Scan for the cell matching the given text and deliver its [x, y] coordinate at center. 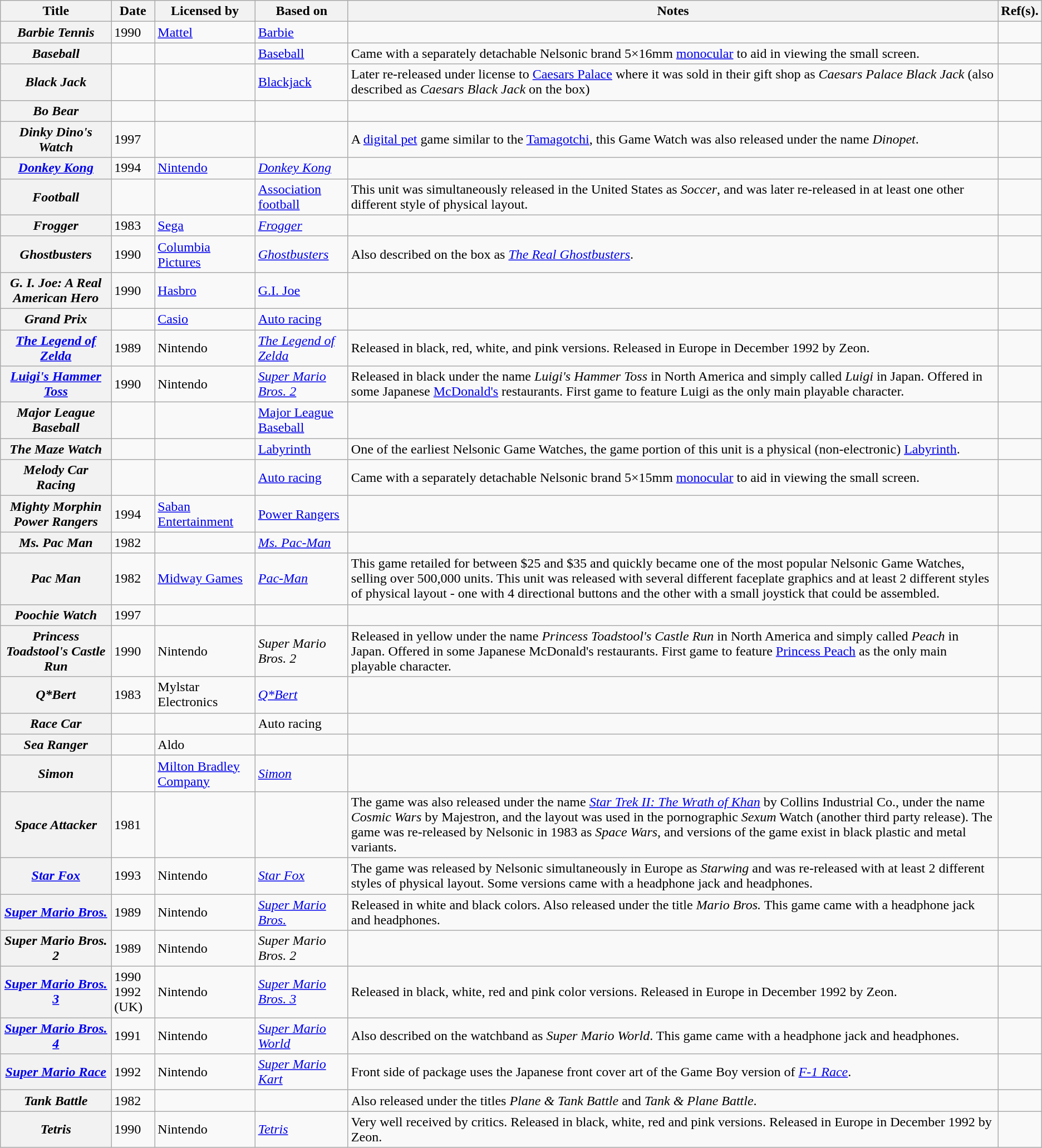
1991 [133, 1036]
Power Rangers [302, 514]
Milton Bradley Company [205, 773]
Hasbro [205, 290]
G. I. Joe: A Real American Hero [56, 290]
Notes [673, 11]
Bo Bear [56, 111]
Ms. Pac Man [56, 543]
Front side of package uses the Japanese front cover art of the Game Boy version of F-1 Race. [673, 1072]
Melody Car Racing [56, 477]
Pac-Man [302, 579]
Super Mario World [302, 1036]
Also described on the watchband as Super Mario World. This game came with a headphone jack and headphones. [673, 1036]
Ms. Pac-Man [302, 543]
Super Mario Bros. 4 [56, 1036]
Midway Games [205, 579]
The Maze Watch [56, 449]
1993 [133, 876]
Barbie Tennis [56, 32]
Poochie Watch [56, 615]
Columbia Pictures [205, 254]
Super Mario Race [56, 1072]
Blackjack [302, 82]
Based on [302, 11]
Space Attacker [56, 825]
Sega [205, 225]
Sea Ranger [56, 745]
Mighty Morphin Power Rangers [56, 514]
Dinky Dino's Watch [56, 139]
Super Mario Kart [302, 1072]
Licensed by [205, 11]
Association football [302, 197]
Mattel [205, 32]
Grand Prix [56, 319]
1981 [133, 825]
Labyrinth [302, 449]
G.I. Joe [302, 290]
1992 [133, 1072]
A digital pet game similar to the Tamagotchi, this Game Watch was also released under the name Dinopet. [673, 139]
Date [133, 11]
Title [56, 11]
Princess Toadstool's Castle Run [56, 651]
Casio [205, 319]
Came with a separately detachable Nelsonic brand 5×16mm monocular to aid in viewing the small screen. [673, 53]
Also described on the box as The Real Ghostbusters. [673, 254]
Football [56, 197]
Barbie [302, 32]
Released in black, white, red and pink color versions. Released in Europe in December 1992 by Zeon. [673, 992]
Released in black, red, white, and pink versions. Released in Europe in December 1992 by Zeon. [673, 347]
Pac Man [56, 579]
Ref(s). [1020, 11]
One of the earliest Nelsonic Game Watches, the game portion of this unit is a physical (non-electronic) Labyrinth. [673, 449]
Aldo [205, 745]
Luigi's Hammer Toss [56, 384]
19901992 (UK) [133, 992]
Also released under the titles Plane & Tank Battle and Tank & Plane Battle. [673, 1101]
Tank Battle [56, 1101]
Mylstar Electronics [205, 694]
Black Jack [56, 82]
Saban Entertainment [205, 514]
Released in white and black colors. Also released under the title Mario Bros. This game came with a headphone jack and headphones. [673, 911]
Very well received by critics. Released in black, white, red and pink versions. Released in Europe in December 1992 by Zeon. [673, 1130]
Came with a separately detachable Nelsonic brand 5×15mm monocular to aid in viewing the small screen. [673, 477]
Race Car [56, 723]
